From the cell containing the given text, extract its center point as [X, Y] coordinate. 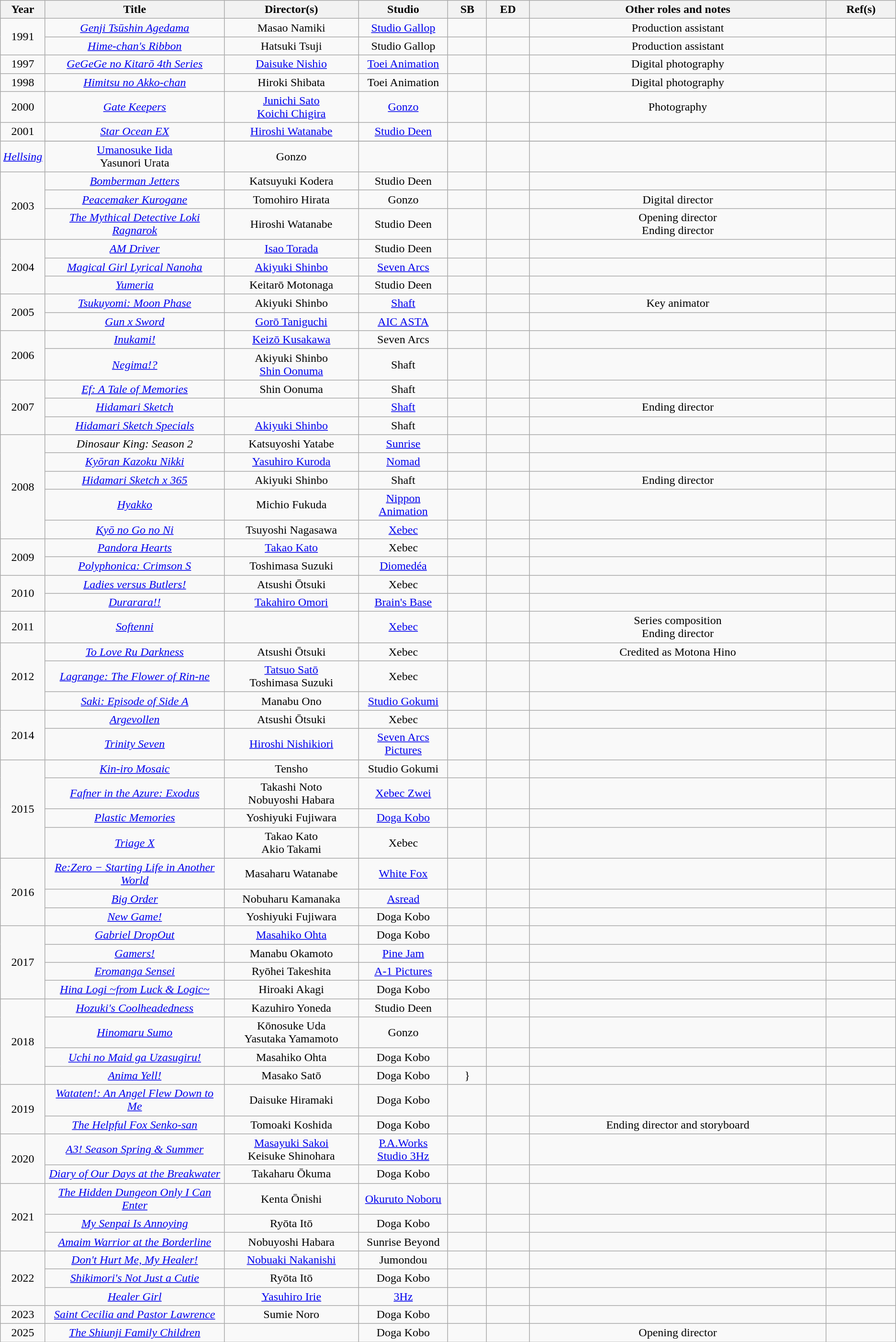
The Helpful Fox Senko-san [134, 1125]
The Hidden Dungeon Only I Can Enter [134, 1198]
Hidamari Sketch [134, 407]
Magical Girl Lyrical Nanoha [134, 267]
Ending director and storyboard [678, 1125]
Jumondou [403, 1260]
Sunrise Beyond [403, 1241]
Yasuhiro Irie [291, 1297]
2010 [23, 593]
Kyōran Kazoku Nikki [134, 462]
The Mythical Detective Loki Ragnarok [134, 224]
To Love Ru Darkness [134, 652]
New Game! [134, 917]
Series compositionEnding director [678, 627]
Tomoaki Koshida [291, 1125]
Year [23, 10]
2020 [23, 1158]
2017 [23, 962]
Yumeria [134, 285]
Nomad [403, 462]
Tsukuyomi: Moon Phase [134, 303]
Yasuhiro Kuroda [291, 462]
2022 [23, 1278]
Tatsuo Satō Toshimasa Suzuki [291, 677]
Plastic Memories [134, 818]
2014 [23, 735]
Masao Namiki [291, 28]
Hellsing [23, 156]
Shin Oonuma [291, 389]
Pine Jam [403, 953]
Re:Zero − Starting Life in Another World [134, 874]
Gamers! [134, 953]
Kōnosuke Uda Yasutaka Yamamoto [291, 1033]
Credited as Motona Hino [678, 652]
Katsuyoshi Yatabe [291, 444]
Argevollen [134, 719]
Takashi Noto Nobuyoshi Habara [291, 794]
2006 [23, 355]
Diomedéa [403, 566]
2005 [23, 313]
2025 [23, 1333]
Umanosuke Iida Yasunori Urata [134, 156]
Takaharu Ōkuma [291, 1174]
Hime-chan's Ribbon [134, 46]
Opening directorEnding director [678, 224]
Akiyuki ShinboShin Oonuma [291, 365]
Tensho [291, 769]
Pandora Hearts [134, 548]
Genji Tsūshin Agedama [134, 28]
Saki: Episode of Side A [134, 701]
My Senpai Is Annoying [134, 1223]
2019 [23, 1109]
Hiroshi Nishikiori [291, 744]
Gorō Taniguchi [291, 322]
2003 [23, 206]
Other roles and notes [678, 10]
Big Order [134, 898]
Keitarō Motonaga [291, 285]
Uchi no Maid ga Uzasugiru! [134, 1057]
White Fox [403, 874]
Hinomaru Sumo [134, 1033]
2007 [23, 407]
Takao KatoAkio Takami [291, 842]
Title [134, 10]
Himitsu no Akko-chan [134, 82]
Triage X [134, 842]
2004 [23, 267]
Gun x Sword [134, 322]
Star Ocean EX [134, 132]
Kyō no Go no Ni [134, 529]
1991 [23, 37]
AIC ASTA [403, 322]
Takao Kato [291, 548]
Toshimasa Suzuki [291, 566]
Nobuaki Nakanishi [291, 1260]
Keizō Kusakawa [291, 340]
Hidamari Sketch x 365 [134, 480]
Manabu Okamoto [291, 953]
Tsuyoshi Nagasawa [291, 529]
2016 [23, 892]
Tomohiro Hirata [291, 199]
2012 [23, 677]
Daisuke Hiramaki [291, 1100]
Junichi Sato Koichi Chigira [291, 107]
Hiroaki Akagi [291, 990]
Masako Satō [291, 1075]
Hina Logi ~from Luck & Logic~ [134, 990]
Ref(s) [861, 10]
Okuruto Noboru [403, 1198]
Photography [678, 107]
Nippon Animation [403, 504]
Nobuharu Kamanaka [291, 898]
ED [508, 10]
Dinosaur King: Season 2 [134, 444]
Bomberman Jetters [134, 181]
Inukami! [134, 340]
Durarara!! [134, 603]
Seven Arcs Pictures [403, 744]
3Hz [403, 1297]
Hozuki's Coolheadedness [134, 1008]
Softenni [134, 627]
Gabriel DropOut [134, 935]
Daisuke Nishio [291, 64]
Nobuyoshi Habara [291, 1241]
The Shiunji Family Children [134, 1333]
Wataten!: An Angel Flew Down to Me [134, 1100]
Kenta Ōnishi [291, 1198]
2018 [23, 1041]
Masayuki Sakoi Keisuke Shinohara [291, 1150]
A-1 Pictures [403, 972]
Fafner in the Azure: Exodus [134, 794]
A3! Season Spring & Summer [134, 1150]
Healer Girl [134, 1297]
Ladies versus Butlers! [134, 584]
Asread [403, 898]
Don't Hurt Me, My Healer! [134, 1260]
Hatsuki Tsuji [291, 46]
2000 [23, 107]
1997 [23, 64]
AM Driver [134, 248]
Takahiro Omori [291, 603]
Hidamari Sketch Specials [134, 425]
1998 [23, 82]
Shikimori's Not Just a Cutie [134, 1278]
Kazuhiro Yoneda [291, 1008]
Peacemaker Kurogane [134, 199]
Opening director [678, 1333]
2023 [23, 1315]
Katsuyuki Kodera [291, 181]
Amaim Warrior at the Borderline [134, 1241]
Director(s) [291, 10]
SB [467, 10]
Sunrise [403, 444]
2009 [23, 557]
2015 [23, 809]
Masaharu Watanabe [291, 874]
Michio Fukuda [291, 504]
P.A.WorksStudio 3Hz [403, 1150]
Negima!? [134, 365]
2021 [23, 1217]
} [467, 1075]
Hyakko [134, 504]
Xebec Zwei [403, 794]
Digital director [678, 199]
Brain's Base [403, 603]
Isao Torada [291, 248]
Studio [403, 10]
Lagrange: The Flower of Rin-ne [134, 677]
Hiroki Shibata [291, 82]
Ef: A Tale of Memories [134, 389]
Key animator [678, 303]
Anima Yell! [134, 1075]
Sumie Noro [291, 1315]
Gate Keepers [134, 107]
Eromanga Sensei [134, 972]
2011 [23, 627]
Saint Cecilia and Pastor Lawrence [134, 1315]
Ryōhei Takeshita [291, 972]
2008 [23, 486]
Kin-iro Mosaic [134, 769]
Polyphonica: Crimson S [134, 566]
Trinity Seven [134, 744]
GeGeGe no Kitarō 4th Series [134, 64]
Diary of Our Days at the Breakwater [134, 1174]
Manabu Ono [291, 701]
2001 [23, 132]
